Return the [X, Y] coordinate for the center point of the cell that contains the specified text.  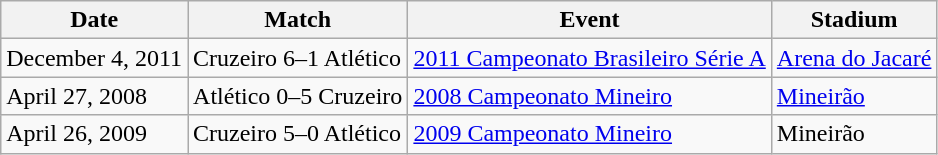
Event [590, 20]
Cruzeiro 5–0 Atlético [298, 134]
Match [298, 20]
December 4, 2011 [94, 58]
Stadium [854, 20]
2011 Campeonato Brasileiro Série A [590, 58]
Date [94, 20]
April 27, 2008 [94, 96]
2009 Campeonato Mineiro [590, 134]
Arena do Jacaré [854, 58]
April 26, 2009 [94, 134]
2008 Campeonato Mineiro [590, 96]
Cruzeiro 6–1 Atlético [298, 58]
Atlético 0–5 Cruzeiro [298, 96]
